Return the [X, Y] coordinate for the center point of the cell that contains the specified text.  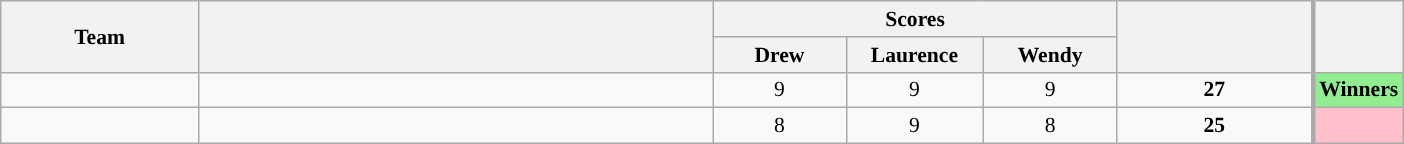
27 [1214, 90]
Laurence [914, 55]
Winners [1358, 90]
Team [100, 36]
Wendy [1050, 55]
Drew [780, 55]
25 [1214, 126]
Scores [916, 19]
